For the text-containing cell, return its midpoint in [x, y] coordinate format. 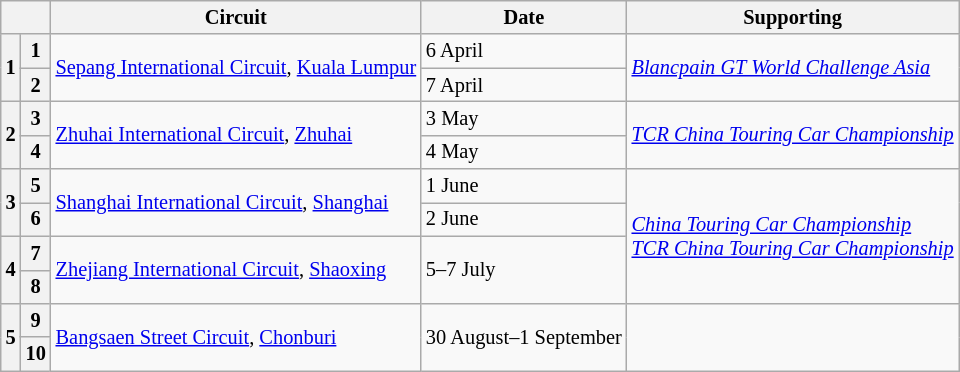
7 [36, 253]
Shanghai International Circuit, Shanghai [236, 202]
9 [36, 320]
TCR China Touring Car Championship [793, 134]
7 April [524, 85]
China Touring Car ChampionshipTCR China Touring Car Championship [793, 236]
1 June [524, 186]
Blancpain GT World Challenge Asia [793, 68]
2 June [524, 219]
6 April [524, 51]
8 [36, 287]
Sepang International Circuit, Kuala Lumpur [236, 68]
5–7 July [524, 270]
Zhuhai International Circuit, Zhuhai [236, 134]
6 [36, 219]
Date [524, 17]
Zhejiang International Circuit, Shaoxing [236, 270]
30 August–1 September [524, 336]
3 May [524, 118]
Supporting [793, 17]
Bangsaen Street Circuit, Chonburi [236, 336]
Circuit [236, 17]
10 [36, 354]
4 May [524, 152]
